For the text-containing cell, return its midpoint in [x, y] coordinate format. 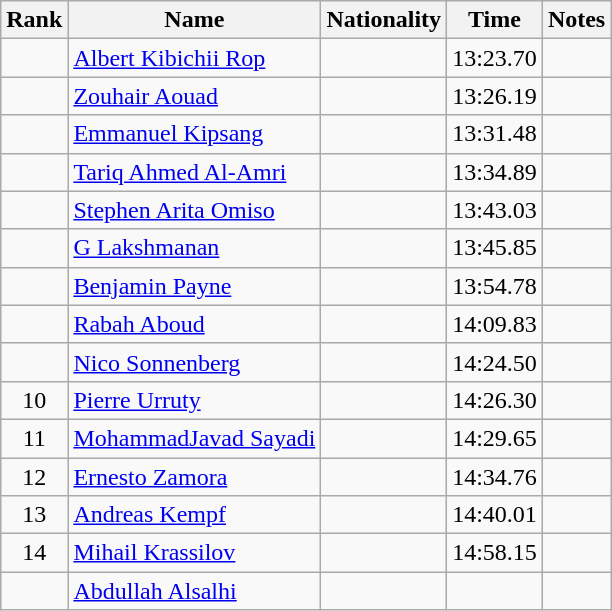
13:43.03 [495, 210]
Tariq Ahmed Al-Amri [194, 172]
Mihail Krassilov [194, 553]
14:09.83 [495, 324]
Andreas Kempf [194, 515]
12 [34, 477]
G Lakshmanan [194, 248]
Notes [576, 20]
MohammadJavad Sayadi [194, 438]
Emmanuel Kipsang [194, 134]
Pierre Urruty [194, 400]
13:45.85 [495, 248]
13 [34, 515]
Ernesto Zamora [194, 477]
11 [34, 438]
10 [34, 400]
13:31.48 [495, 134]
Rank [34, 20]
Zouhair Aouad [194, 96]
14:40.01 [495, 515]
Stephen Arita Omiso [194, 210]
Nationality [384, 20]
Nico Sonnenberg [194, 362]
Abdullah Alsalhi [194, 591]
Benjamin Payne [194, 286]
13:34.89 [495, 172]
13:26.19 [495, 96]
Albert Kibichii Rop [194, 58]
Time [495, 20]
14:24.50 [495, 362]
Name [194, 20]
14:34.76 [495, 477]
14:26.30 [495, 400]
14:29.65 [495, 438]
13:54.78 [495, 286]
13:23.70 [495, 58]
14 [34, 553]
Rabah Aboud [194, 324]
14:58.15 [495, 553]
